Extract the (x, y) coordinate from the center of the cell holding the provided text.  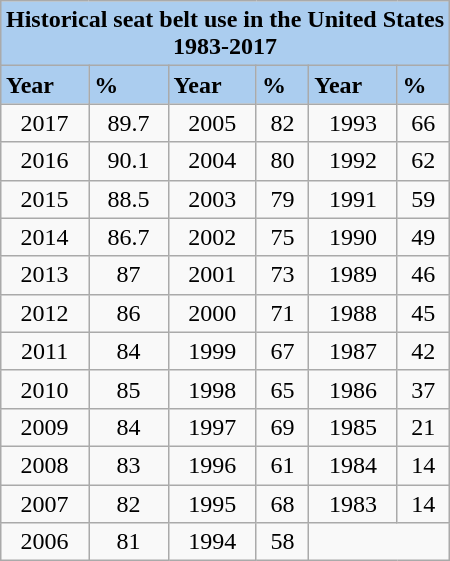
2011 (44, 351)
59 (423, 199)
2014 (44, 237)
85 (128, 389)
1998 (212, 389)
46 (423, 275)
80 (282, 161)
2013 (44, 275)
1996 (212, 465)
1990 (353, 237)
2015 (44, 199)
1984 (353, 465)
1995 (212, 503)
2005 (212, 123)
45 (423, 313)
2004 (212, 161)
1983 (353, 503)
Historical seat belt use in the United States1983-2017 (224, 34)
2012 (44, 313)
88.5 (128, 199)
49 (423, 237)
1993 (353, 123)
2007 (44, 503)
58 (282, 542)
21 (423, 427)
1997 (212, 427)
67 (282, 351)
79 (282, 199)
81 (128, 542)
71 (282, 313)
2003 (212, 199)
66 (423, 123)
86.7 (128, 237)
89.7 (128, 123)
2016 (44, 161)
61 (282, 465)
90.1 (128, 161)
69 (282, 427)
86 (128, 313)
2017 (44, 123)
75 (282, 237)
2006 (44, 542)
37 (423, 389)
1989 (353, 275)
2002 (212, 237)
1987 (353, 351)
42 (423, 351)
1999 (212, 351)
65 (282, 389)
1991 (353, 199)
1994 (212, 542)
83 (128, 465)
2008 (44, 465)
62 (423, 161)
2010 (44, 389)
73 (282, 275)
1992 (353, 161)
1988 (353, 313)
87 (128, 275)
1986 (353, 389)
68 (282, 503)
2000 (212, 313)
1985 (353, 427)
2001 (212, 275)
2009 (44, 427)
